Capture the cell that displays the provided text and extract its (x, y) central coordinate. 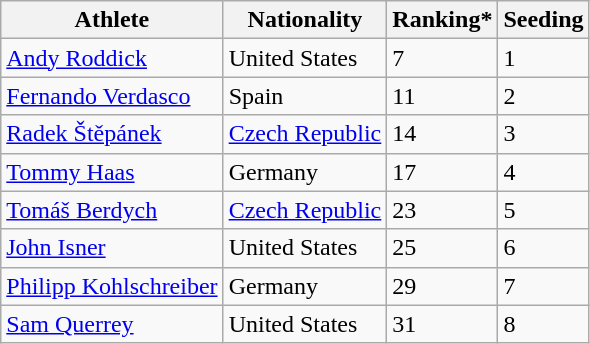
6 (544, 248)
25 (442, 248)
Sam Querrey (112, 324)
John Isner (112, 248)
1 (544, 58)
11 (442, 96)
Ranking* (442, 20)
4 (544, 172)
17 (442, 172)
8 (544, 324)
29 (442, 286)
14 (442, 134)
Athlete (112, 20)
31 (442, 324)
3 (544, 134)
Radek Štěpánek (112, 134)
Tomáš Berdych (112, 210)
Tommy Haas (112, 172)
5 (544, 210)
Andy Roddick (112, 58)
Seeding (544, 20)
Fernando Verdasco (112, 96)
Spain (305, 96)
Nationality (305, 20)
2 (544, 96)
23 (442, 210)
Philipp Kohlschreiber (112, 286)
